Locate the cell with the specified text and output its (x, y) center coordinate. 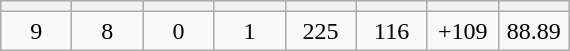
1 (250, 31)
0 (178, 31)
9 (36, 31)
225 (320, 31)
8 (108, 31)
88.89 (534, 31)
+109 (462, 31)
116 (392, 31)
